Search for the cell housing the specified text and yield its [X, Y] center coordinate. 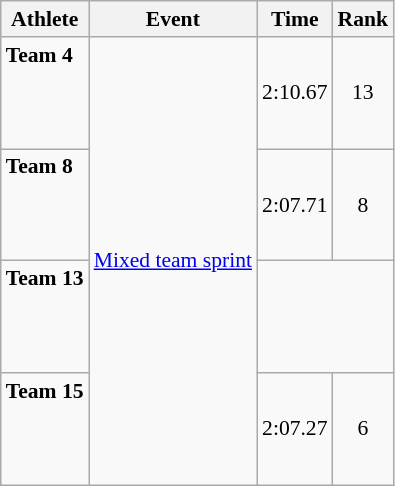
Event [173, 19]
8 [364, 205]
2:07.71 [294, 205]
Team 15 [45, 429]
13 [364, 93]
Team 8 [45, 205]
Mixed team sprint [173, 261]
Athlete [45, 19]
2:10.67 [294, 93]
6 [364, 429]
Team 13 [45, 317]
Time [294, 19]
Rank [364, 19]
2:07.27 [294, 429]
Team 4 [45, 93]
